From the cell containing the given text, extract its center point as [X, Y] coordinate. 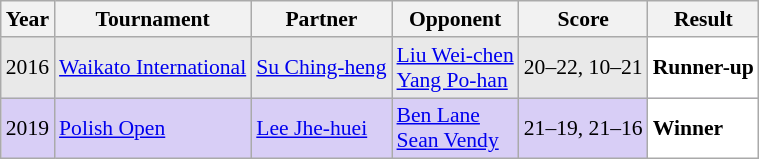
Partner [321, 19]
2016 [28, 68]
Ben Lane Sean Vendy [456, 128]
Winner [704, 128]
Score [584, 19]
Year [28, 19]
Lee Jhe-huei [321, 128]
Result [704, 19]
21–19, 21–16 [584, 128]
Su Ching-heng [321, 68]
Runner-up [704, 68]
2019 [28, 128]
20–22, 10–21 [584, 68]
Opponent [456, 19]
Waikato International [152, 68]
Tournament [152, 19]
Liu Wei-chen Yang Po-han [456, 68]
Polish Open [152, 128]
